Identify which cell holds the provided text, then report its [X, Y] central coordinate. 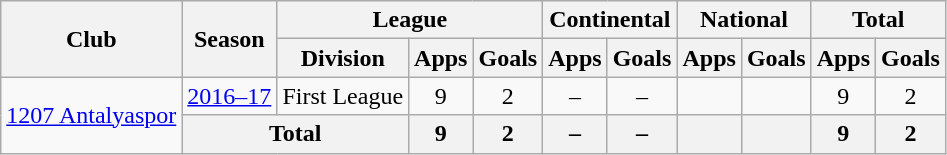
First League [343, 96]
Club [92, 39]
Division [343, 58]
National [744, 20]
2016–17 [230, 96]
Continental [610, 20]
1207 Antalyaspor [92, 115]
Season [230, 39]
League [410, 20]
